Return (X, Y) of the center of cell containing provided text 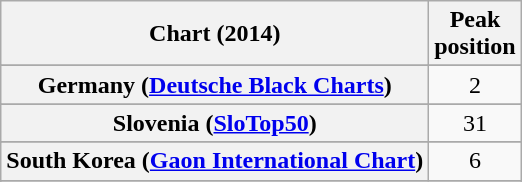
South Korea (Gaon International Chart) (215, 161)
31 (475, 123)
Germany (Deutsche Black Charts) (215, 85)
Slovenia (SloTop50) (215, 123)
2 (475, 85)
Peakposition (475, 34)
6 (475, 161)
Chart (2014) (215, 34)
